Search for the cell housing the specified text and yield its (X, Y) center coordinate. 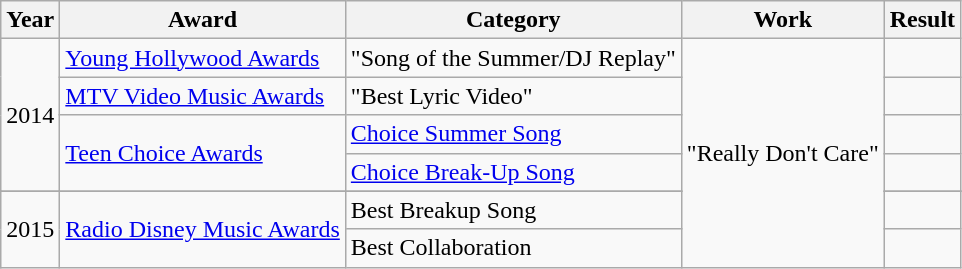
2014 (30, 115)
"Really Don't Care" (782, 153)
Choice Break-Up Song (513, 172)
Best Breakup Song (513, 210)
Award (203, 20)
Result (922, 20)
Teen Choice Awards (203, 153)
Work (782, 20)
"Song of the Summer/DJ Replay" (513, 58)
2015 (30, 229)
Year (30, 20)
Radio Disney Music Awards (203, 229)
Category (513, 20)
Best Collaboration (513, 248)
Young Hollywood Awards (203, 58)
Choice Summer Song (513, 134)
MTV Video Music Awards (203, 96)
"Best Lyric Video" (513, 96)
